Return the [x, y] coordinate for the center point of the cell that contains the specified text.  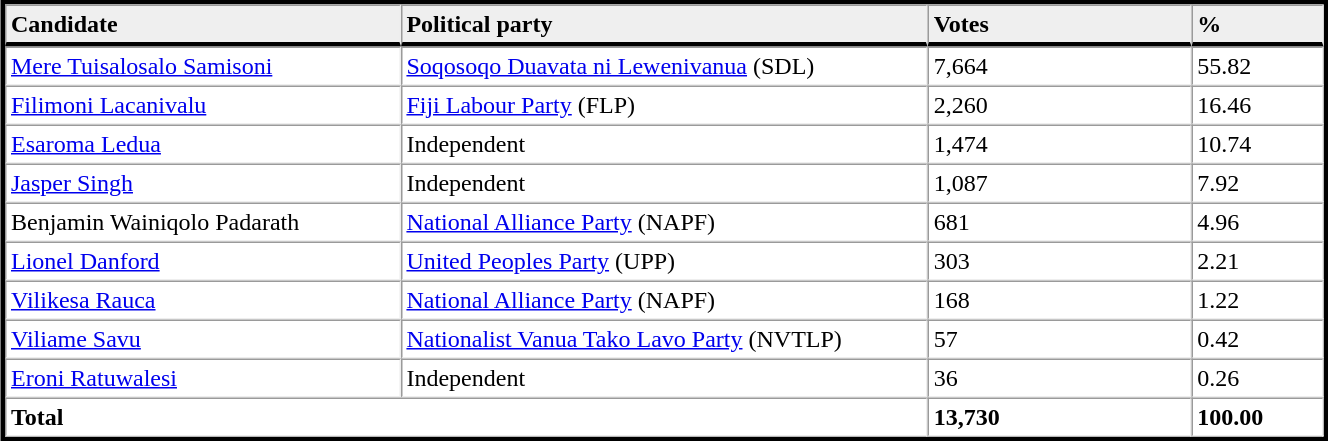
2,260 [1060, 106]
0.26 [1257, 378]
1,087 [1060, 184]
36 [1060, 378]
7.92 [1257, 184]
Jasper Singh [202, 184]
100.00 [1257, 418]
1,474 [1060, 144]
Total [466, 418]
2.21 [1257, 262]
303 [1060, 262]
57 [1060, 340]
7,664 [1060, 66]
% [1257, 25]
55.82 [1257, 66]
13,730 [1060, 418]
Esaroma Ledua [202, 144]
681 [1060, 222]
0.42 [1257, 340]
Viliame Savu [202, 340]
16.46 [1257, 106]
Mere Tuisalosalo Samisoni [202, 66]
Nationalist Vanua Tako Lavo Party (NVTLP) [664, 340]
Soqosoqo Duavata ni Lewenivanua (SDL) [664, 66]
10.74 [1257, 144]
Candidate [202, 25]
Lionel Danford [202, 262]
Political party [664, 25]
4.96 [1257, 222]
Votes [1060, 25]
Filimoni Lacanivalu [202, 106]
Fiji Labour Party (FLP) [664, 106]
Eroni Ratuwalesi [202, 378]
United Peoples Party (UPP) [664, 262]
Benjamin Wainiqolo Padarath [202, 222]
Vilikesa Rauca [202, 300]
1.22 [1257, 300]
168 [1060, 300]
